Scan for the cell matching the given text and deliver its [X, Y] coordinate at center. 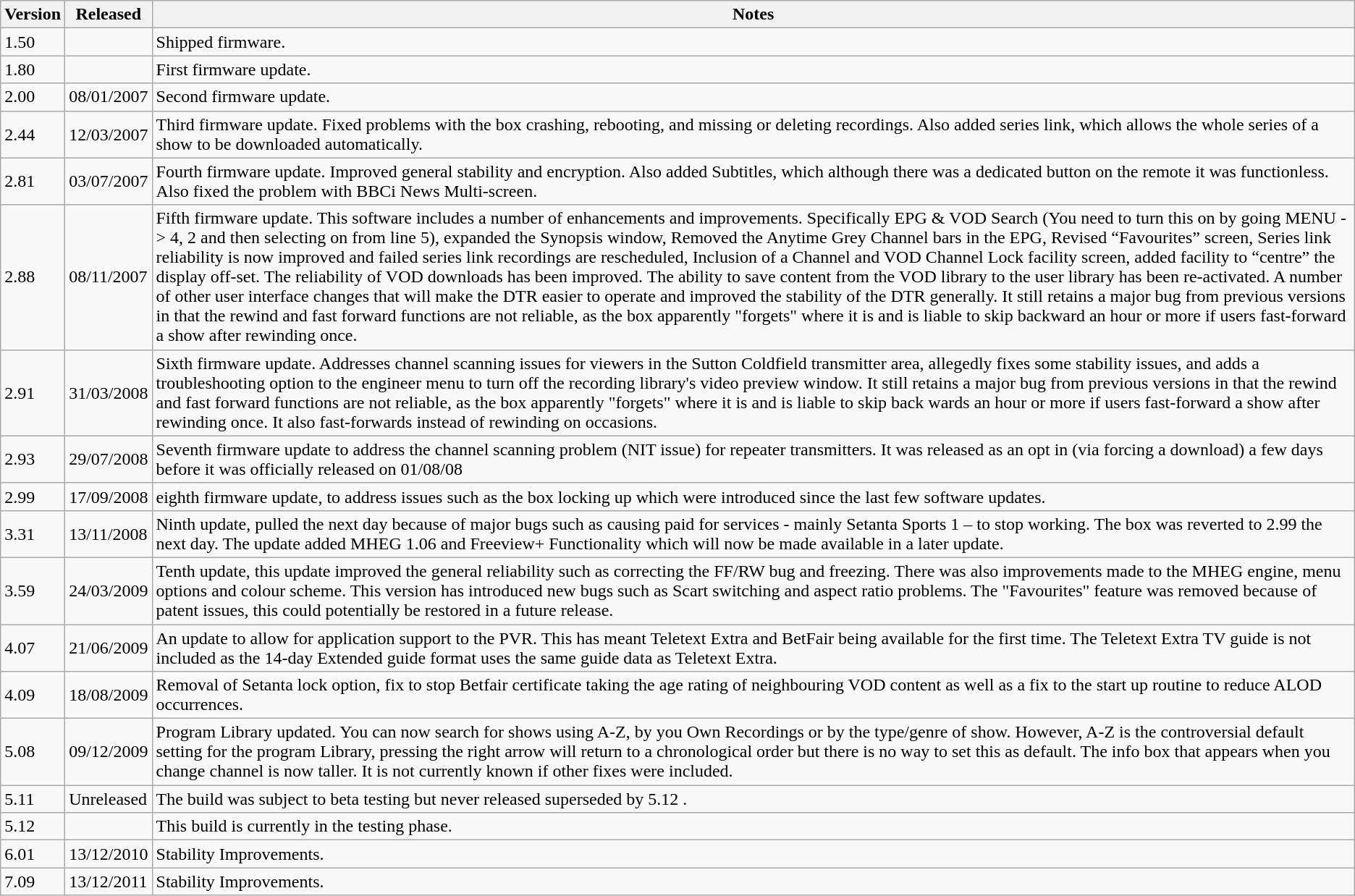
2.81 [33, 181]
17/09/2008 [109, 496]
18/08/2009 [109, 695]
31/03/2008 [109, 392]
3.31 [33, 534]
08/11/2007 [109, 277]
Released [109, 14]
13/12/2010 [109, 854]
6.01 [33, 854]
2.00 [33, 97]
2.88 [33, 277]
Unreleased [109, 799]
Second firmware update. [753, 97]
2.44 [33, 135]
2.99 [33, 496]
The build was subject to beta testing but never released superseded by 5.12 . [753, 799]
24/03/2009 [109, 591]
13/12/2011 [109, 882]
eighth firmware update, to address issues such as the box locking up which were introduced since the last few software updates. [753, 496]
12/03/2007 [109, 135]
4.07 [33, 647]
13/11/2008 [109, 534]
This build is currently in the testing phase. [753, 827]
3.59 [33, 591]
4.09 [33, 695]
2.91 [33, 392]
7.09 [33, 882]
1.50 [33, 42]
08/01/2007 [109, 97]
21/06/2009 [109, 647]
Shipped firmware. [753, 42]
Notes [753, 14]
5.12 [33, 827]
1.80 [33, 69]
Version [33, 14]
5.08 [33, 752]
5.11 [33, 799]
2.93 [33, 459]
First firmware update. [753, 69]
03/07/2007 [109, 181]
29/07/2008 [109, 459]
09/12/2009 [109, 752]
